Output the (x, y) coordinate of the center of the cell containing the given text.  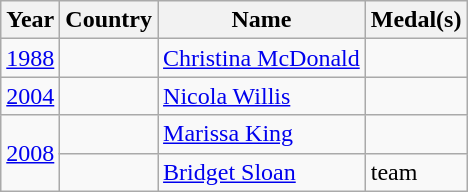
2008 (30, 153)
Medal(s) (416, 20)
1988 (30, 58)
Christina McDonald (262, 58)
Country (109, 20)
Year (30, 20)
Name (262, 20)
Marissa King (262, 134)
Bridget Sloan (262, 172)
2004 (30, 96)
team (416, 172)
Nicola Willis (262, 96)
